Provide the (X, Y) coordinate of the cell's center where the given text is located.  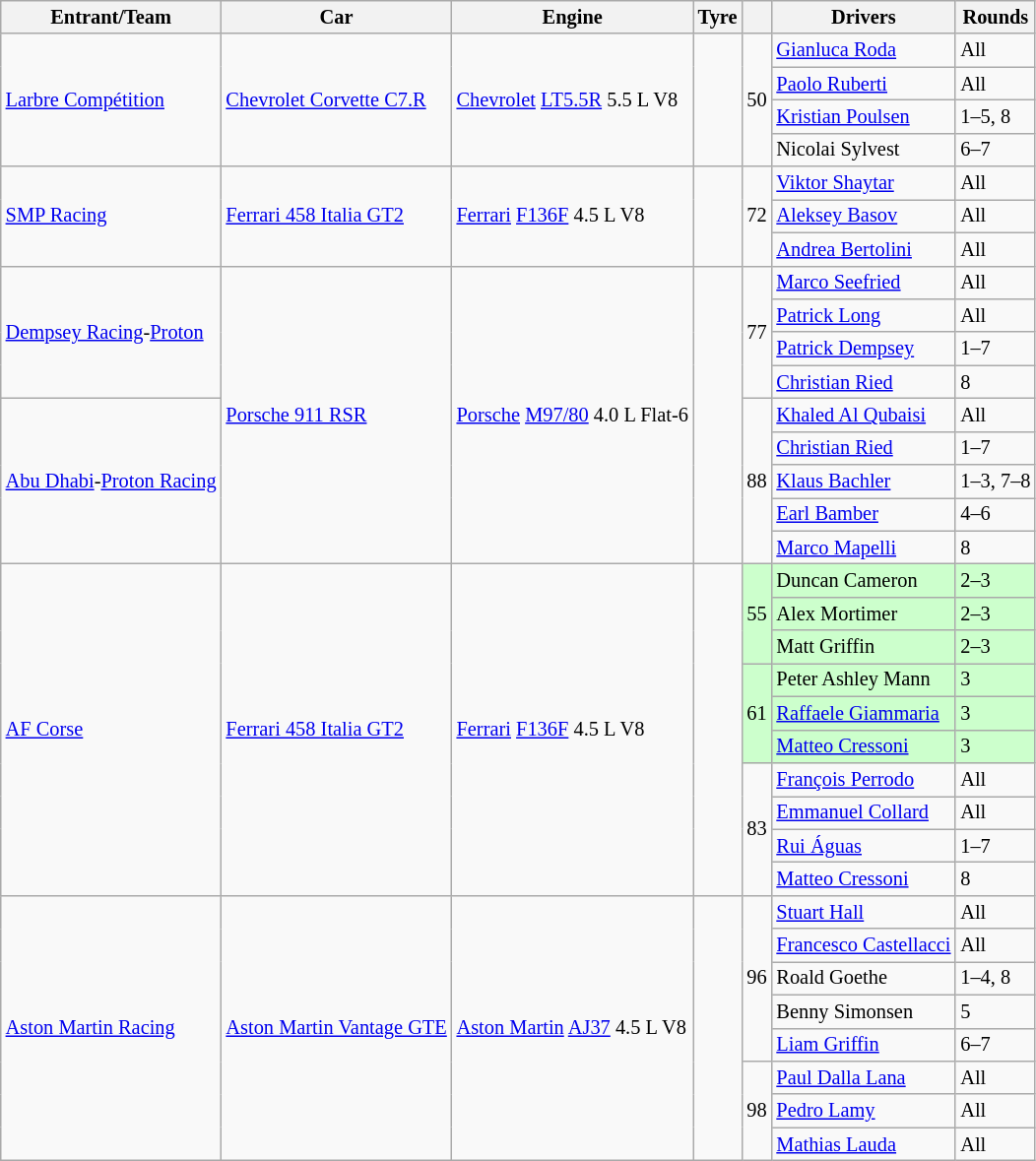
Roald Goethe (863, 978)
Patrick Dempsey (863, 349)
Chevrolet Corvette C7.R (337, 100)
François Perrodo (863, 779)
Paolo Ruberti (863, 84)
Emmanuel Collard (863, 812)
Porsche M97/80 4.0 L Flat-6 (573, 416)
Patrick Long (863, 315)
1–3, 7–8 (995, 482)
Dempsey Racing-Proton (111, 333)
1–5, 8 (995, 116)
1–4, 8 (995, 978)
SMP Racing (111, 217)
Francesco Castellacci (863, 945)
Matt Griffin (863, 647)
Chevrolet LT5.5R 5.5 L V8 (573, 100)
AF Corse (111, 729)
72 (756, 217)
Raffaele Giammaria (863, 713)
83 (756, 829)
Larbre Compétition (111, 100)
Gianluca Roda (863, 50)
Peter Ashley Mann (863, 679)
Marco Seefried (863, 283)
Drivers (863, 17)
Aston Martin AJ37 4.5 L V8 (573, 1028)
Kristian Poulsen (863, 116)
Aston Martin Vantage GTE (337, 1028)
Pedro Lamy (863, 1111)
Benny Simonsen (863, 1011)
Paul Dalla Lana (863, 1077)
Liam Griffin (863, 1045)
Viktor Shaytar (863, 183)
55 (756, 613)
61 (756, 713)
Rounds (995, 17)
Abu Dhabi-Proton Racing (111, 481)
98 (756, 1111)
4–6 (995, 514)
77 (756, 333)
Entrant/Team (111, 17)
Aleksey Basov (863, 216)
Mathias Lauda (863, 1144)
Klaus Bachler (863, 482)
Earl Bamber (863, 514)
5 (995, 1011)
50 (756, 100)
Engine (573, 17)
Duncan Cameron (863, 580)
Khaled Al Qubaisi (863, 415)
Car (337, 17)
Aston Martin Racing (111, 1028)
Porsche 911 RSR (337, 416)
Alex Mortimer (863, 613)
Stuart Hall (863, 912)
96 (756, 978)
Rui Águas (863, 846)
Marco Mapelli (863, 548)
Andrea Bertolini (863, 249)
Tyre (718, 17)
88 (756, 481)
Nicolai Sylvest (863, 150)
